Provide the [x, y] coordinate of the cell's center where the given text is located.  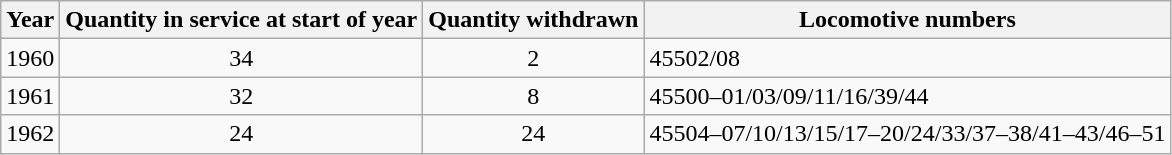
45500–01/03/09/11/16/39/44 [908, 96]
45504–07/10/13/15/17–20/24/33/37–38/41–43/46–51 [908, 134]
2 [534, 58]
1960 [30, 58]
32 [242, 96]
Quantity in service at start of year [242, 20]
45502/08 [908, 58]
Locomotive numbers [908, 20]
1961 [30, 96]
34 [242, 58]
Quantity withdrawn [534, 20]
1962 [30, 134]
Year [30, 20]
8 [534, 96]
